Return the [x, y] coordinate for the center point of the cell that contains the specified text.  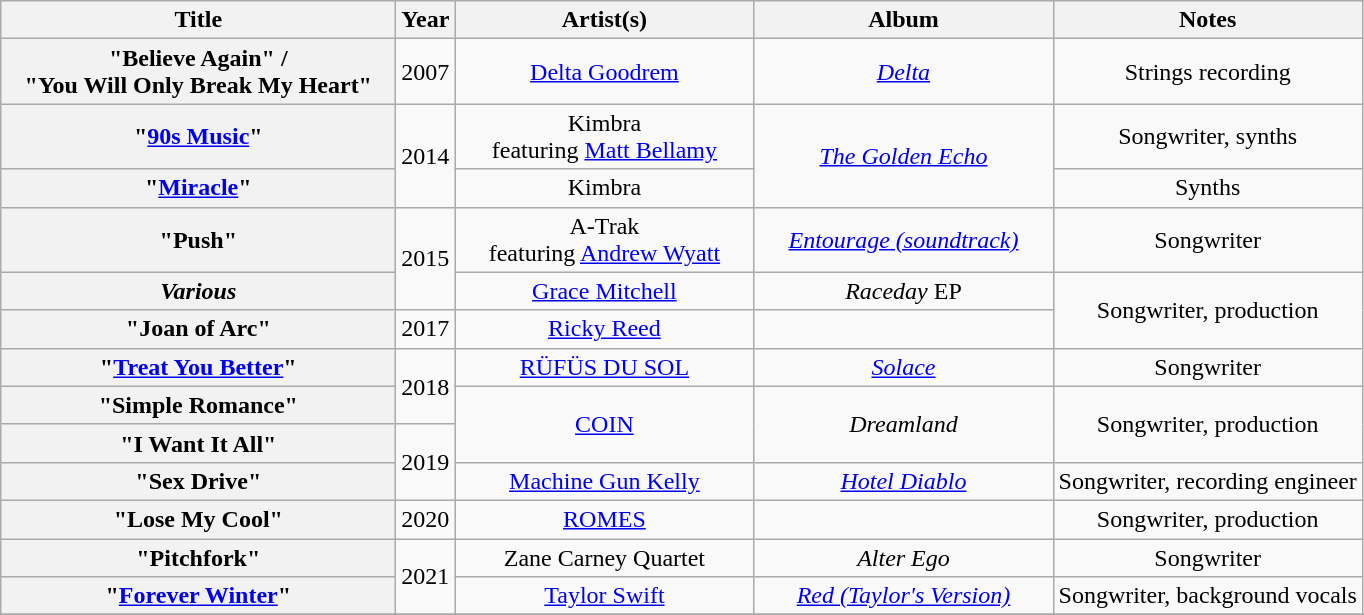
Songwriter, background vocals [1208, 596]
A-Trakfeaturing Andrew Wyatt [604, 240]
Grace Mitchell [604, 291]
"Believe Again" /"You Will Only Break My Heart" [198, 72]
The Golden Echo [904, 156]
Kimbra [604, 188]
Songwriter, synths [1208, 136]
Alter Ego [904, 557]
2007 [426, 72]
Artist(s) [604, 20]
2017 [426, 329]
"Push" [198, 240]
Ricky Reed [604, 329]
2014 [426, 156]
2018 [426, 386]
Machine Gun Kelly [604, 481]
Title [198, 20]
Zane Carney Quartet [604, 557]
"Miracle" [198, 188]
Strings recording [1208, 72]
Songwriter, recording engineer [1208, 481]
ROMES [604, 519]
Delta Goodrem [604, 72]
2019 [426, 462]
Delta [904, 72]
Various [198, 291]
2021 [426, 576]
Dreamland [904, 424]
Solace [904, 367]
"Sex Drive" [198, 481]
"Treat You Better" [198, 367]
COIN [604, 424]
Album [904, 20]
"Forever Winter" [198, 596]
"I Want It All" [198, 443]
"Lose My Cool" [198, 519]
Entourage (soundtrack) [904, 240]
"Joan of Arc" [198, 329]
Synths [1208, 188]
2015 [426, 258]
RÜFÜS DU SOL [604, 367]
Kimbrafeaturing Matt Bellamy [604, 136]
"90s Music" [198, 136]
Year [426, 20]
Taylor Swift [604, 596]
Hotel Diablo [904, 481]
2020 [426, 519]
Red (Taylor's Version) [904, 596]
"Simple Romance" [198, 405]
Notes [1208, 20]
"Pitchfork" [198, 557]
Raceday EP [904, 291]
